Locate the cell with the specified text and output its (x, y) center coordinate. 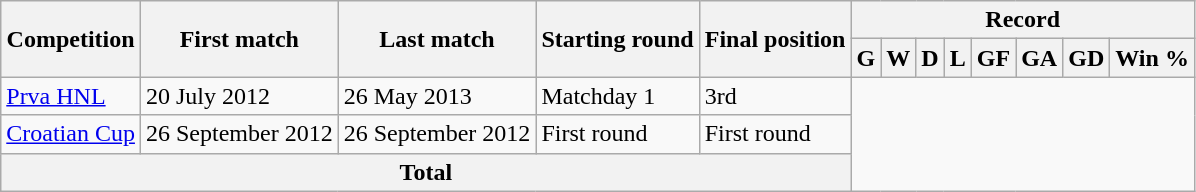
Last match (437, 39)
Win % (1152, 58)
Total (426, 172)
Matchday 1 (618, 96)
Prva HNL (71, 96)
Final position (775, 39)
L (958, 58)
Competition (71, 39)
Record (1022, 20)
First match (239, 39)
GD (1086, 58)
GA (1040, 58)
Starting round (618, 39)
D (930, 58)
GF (993, 58)
3rd (775, 96)
G (866, 58)
20 July 2012 (239, 96)
Croatian Cup (71, 134)
W (898, 58)
26 May 2013 (437, 96)
